Find where the given text appears and provide that cell's center as (x, y) coordinate. 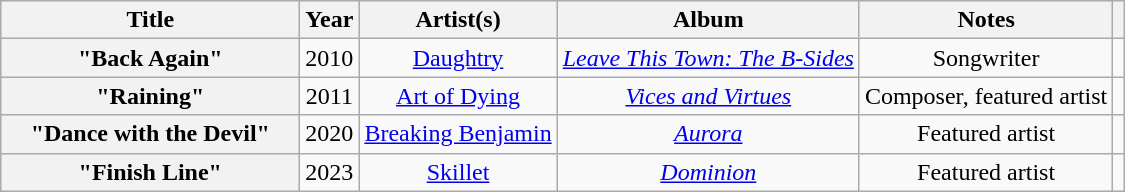
2011 (330, 96)
Title (150, 20)
Composer, featured artist (986, 96)
Album (708, 20)
Breaking Benjamin (458, 134)
Skillet (458, 172)
"Finish Line" (150, 172)
Songwriter (986, 58)
2010 (330, 58)
Artist(s) (458, 20)
"Back Again" (150, 58)
"Dance with the Devil" (150, 134)
Daughtry (458, 58)
Vices and Virtues (708, 96)
2023 (330, 172)
"Raining" (150, 96)
Dominion (708, 172)
Aurora (708, 134)
Notes (986, 20)
2020 (330, 134)
Art of Dying (458, 96)
Year (330, 20)
Leave This Town: The B-Sides (708, 58)
